For the text-containing cell, return its midpoint in (x, y) coordinate format. 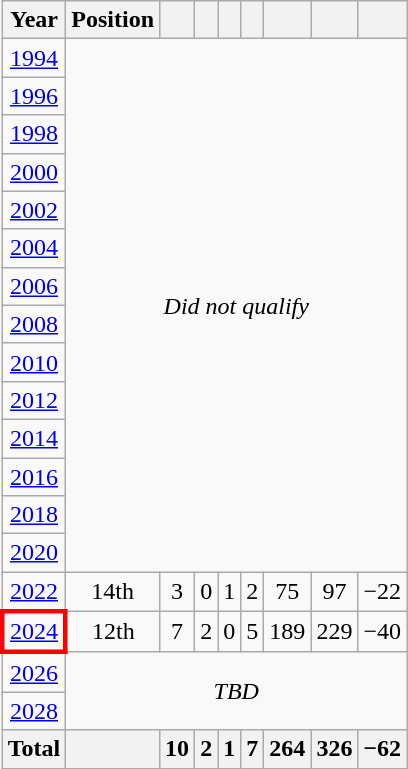
2016 (34, 477)
1994 (34, 58)
10 (178, 749)
Year (34, 20)
Total (34, 749)
2022 (34, 592)
3 (178, 592)
2020 (34, 553)
2000 (34, 172)
TBD (236, 691)
2024 (34, 632)
5 (252, 632)
97 (334, 592)
2026 (34, 672)
14th (113, 592)
2002 (34, 210)
264 (288, 749)
1998 (34, 134)
229 (334, 632)
2008 (34, 324)
−62 (382, 749)
12th (113, 632)
−40 (382, 632)
2012 (34, 400)
−22 (382, 592)
2006 (34, 286)
2028 (34, 711)
Did not qualify (236, 306)
2018 (34, 515)
2004 (34, 248)
Position (113, 20)
1996 (34, 96)
326 (334, 749)
2010 (34, 362)
2014 (34, 438)
75 (288, 592)
189 (288, 632)
